Capture the cell that displays the provided text and extract its (X, Y) central coordinate. 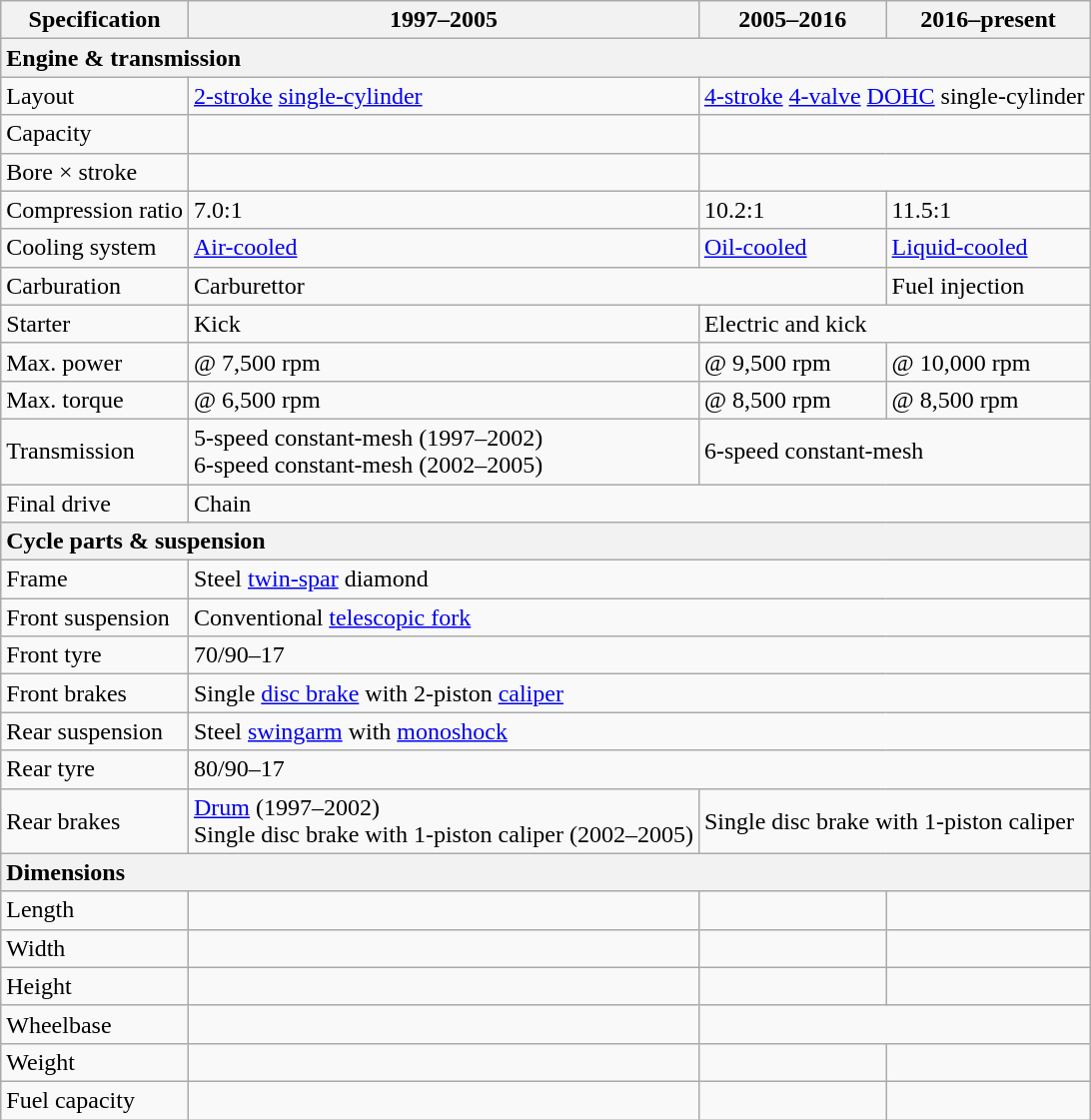
4-stroke 4-valve DOHC single-cylinder (894, 96)
Dimensions (545, 872)
6-speed constant-mesh (894, 452)
10.2:1 (792, 210)
@ 7,500 rpm (444, 362)
80/90–17 (639, 769)
Fuel capacity (95, 1100)
1997–2005 (444, 20)
Transmission (95, 452)
Rear brakes (95, 821)
Layout (95, 96)
Conventional telescopic fork (639, 617)
Final drive (95, 503)
Carburation (95, 286)
70/90–17 (639, 655)
2016–present (988, 20)
Max. torque (95, 400)
@ 10,000 rpm (988, 362)
Front brakes (95, 693)
Electric and kick (894, 324)
Length (95, 910)
Weight (95, 1062)
Height (95, 986)
Bore × stroke (95, 172)
Carburettor (538, 286)
Steel twin-spar diamond (639, 579)
Front tyre (95, 655)
Width (95, 948)
Rear suspension (95, 731)
Rear tyre (95, 769)
Cycle parts & suspension (545, 542)
Compression ratio (95, 210)
Capacity (95, 134)
Drum (1997–2002)Single disc brake with 1-piston caliper (2002–2005) (444, 821)
Oil-cooled (792, 248)
5-speed constant-mesh (1997–2002)6-speed constant-mesh (2002–2005) (444, 452)
Single disc brake with 2-piston caliper (639, 693)
Specification (95, 20)
Kick (444, 324)
Front suspension (95, 617)
Engine & transmission (545, 58)
Frame (95, 579)
Chain (639, 503)
Steel swingarm with monoshock (639, 731)
Starter (95, 324)
Max. power (95, 362)
Air-cooled (444, 248)
@ 9,500 rpm (792, 362)
7.0:1 (444, 210)
@ 6,500 rpm (444, 400)
2-stroke single-cylinder (444, 96)
Liquid-cooled (988, 248)
11.5:1 (988, 210)
Fuel injection (988, 286)
2005–2016 (792, 20)
Cooling system (95, 248)
Single disc brake with 1-piston caliper (894, 821)
Wheelbase (95, 1024)
